Detect which cell encompasses the target text, then output its (x, y) center coordinate. 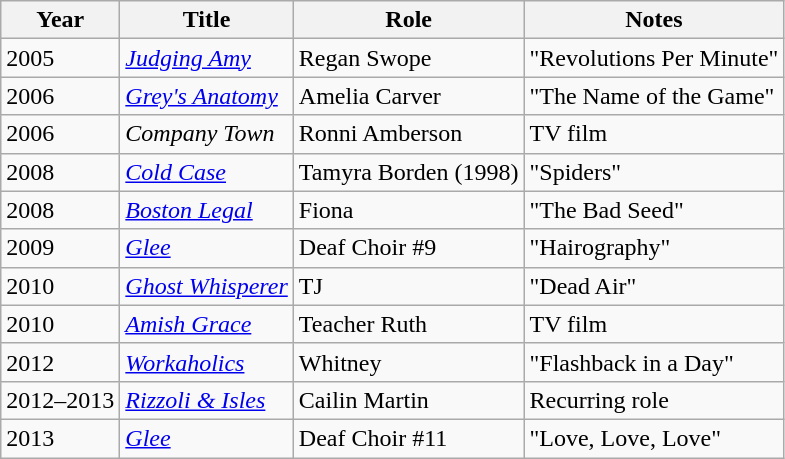
Teacher Ruth (408, 324)
Whitney (408, 362)
"Love, Love, Love" (654, 438)
Amelia Carver (408, 96)
"Spiders" (654, 172)
Notes (654, 20)
"The Bad Seed" (654, 210)
Grey's Anatomy (207, 96)
"Dead Air" (654, 286)
Cold Case (207, 172)
Recurring role (654, 400)
Year (60, 20)
Workaholics (207, 362)
Title (207, 20)
2012–2013 (60, 400)
Regan Swope (408, 58)
Judging Amy (207, 58)
Amish Grace (207, 324)
Ghost Whisperer (207, 286)
Deaf Choir #11 (408, 438)
TJ (408, 286)
2009 (60, 248)
Tamyra Borden (1998) (408, 172)
Role (408, 20)
2012 (60, 362)
Cailin Martin (408, 400)
Company Town (207, 134)
"Hairography" (654, 248)
Boston Legal (207, 210)
Deaf Choir #9 (408, 248)
"Flashback in a Day" (654, 362)
Fiona (408, 210)
2013 (60, 438)
2005 (60, 58)
Rizzoli & Isles (207, 400)
"The Name of the Game" (654, 96)
Ronni Amberson (408, 134)
"Revolutions Per Minute" (654, 58)
